Locate the cell with the specified text and output its [X, Y] center coordinate. 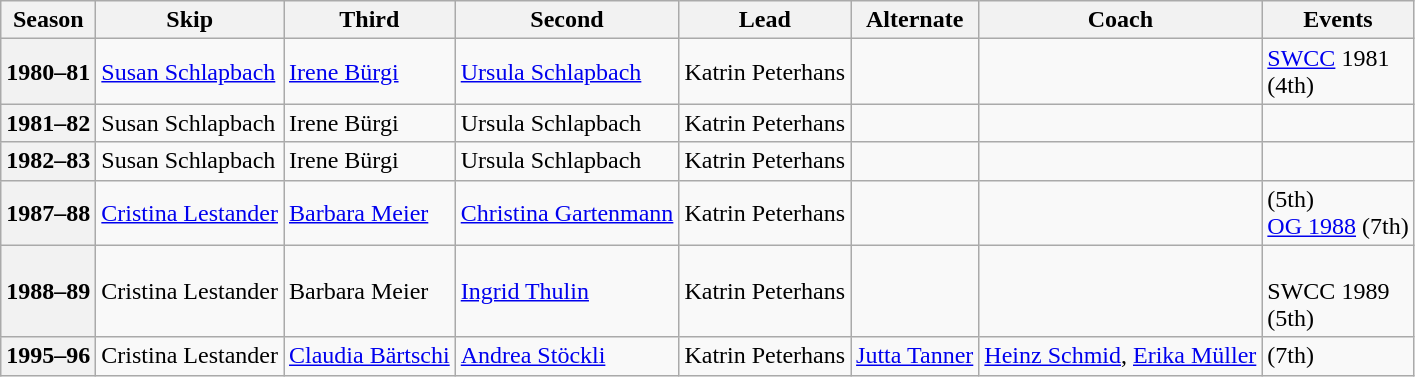
SWCC 1981 (4th) [1338, 72]
(5th)OG 1988 (7th) [1338, 212]
Coach [1120, 20]
Events [1338, 20]
Lead [765, 20]
Claudia Bärtschi [370, 356]
Andrea Stöckli [567, 356]
Alternate [915, 20]
1981–82 [48, 123]
Skip [190, 20]
Christina Gartenmann [567, 212]
Ingrid Thulin [567, 291]
1995–96 [48, 356]
Season [48, 20]
1982–83 [48, 161]
Third [370, 20]
Jutta Tanner [915, 356]
(7th) [1338, 356]
Heinz Schmid, Erika Müller [1120, 356]
1988–89 [48, 291]
SWCC 1989 (5th) [1338, 291]
Second [567, 20]
1987–88 [48, 212]
1980–81 [48, 72]
